Return [x, y] of the center of cell containing provided text 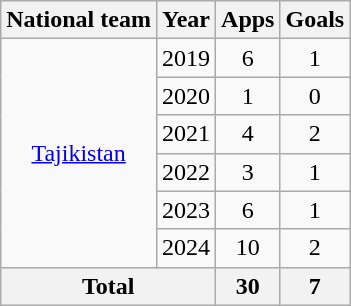
7 [315, 286]
Goals [315, 20]
Apps [248, 20]
2024 [186, 248]
0 [315, 96]
4 [248, 134]
2020 [186, 96]
2019 [186, 58]
10 [248, 248]
National team [79, 20]
Tajikistan [79, 153]
2021 [186, 134]
Year [186, 20]
Total [108, 286]
2022 [186, 172]
30 [248, 286]
3 [248, 172]
2023 [186, 210]
